Detect which cell encompasses the target text, then output its (X, Y) center coordinate. 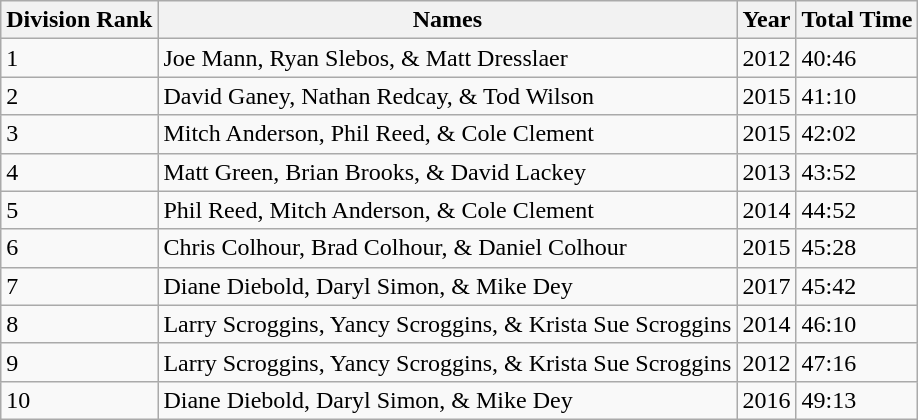
8 (80, 324)
10 (80, 400)
Phil Reed, Mitch Anderson, & Cole Clement (448, 210)
3 (80, 134)
9 (80, 362)
47:16 (857, 362)
Mitch Anderson, Phil Reed, & Cole Clement (448, 134)
45:42 (857, 286)
Names (448, 20)
2016 (766, 400)
Year (766, 20)
2013 (766, 172)
6 (80, 248)
40:46 (857, 58)
41:10 (857, 96)
2 (80, 96)
46:10 (857, 324)
2017 (766, 286)
David Ganey, Nathan Redcay, & Tod Wilson (448, 96)
Matt Green, Brian Brooks, & David Lackey (448, 172)
Chris Colhour, Brad Colhour, & Daniel Colhour (448, 248)
43:52 (857, 172)
42:02 (857, 134)
4 (80, 172)
Joe Mann, Ryan Slebos, & Matt Dresslaer (448, 58)
7 (80, 286)
Division Rank (80, 20)
1 (80, 58)
5 (80, 210)
44:52 (857, 210)
49:13 (857, 400)
Total Time (857, 20)
45:28 (857, 248)
